Determine the [X, Y] coordinate at the center of the cell enclosing the given text.  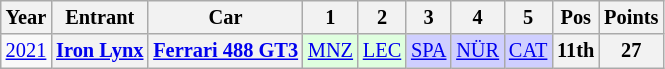
3 [428, 17]
Iron Lynx [100, 51]
1 [330, 17]
Year [26, 17]
CAT [528, 51]
11th [576, 51]
Ferrari 488 GT3 [226, 51]
2 [382, 17]
Car [226, 17]
Points [631, 17]
SPA [428, 51]
MNZ [330, 51]
NÜR [478, 51]
LEC [382, 51]
Pos [576, 17]
4 [478, 17]
Entrant [100, 17]
5 [528, 17]
2021 [26, 51]
27 [631, 51]
